Determine the [x, y] coordinate at the center of the cell enclosing the given text.  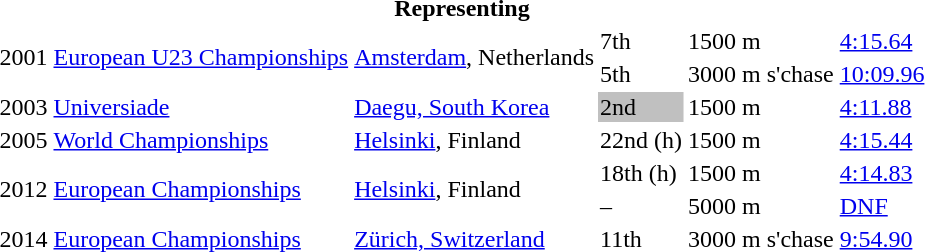
World Championships [201, 140]
18th (h) [642, 173]
Daegu, South Korea [474, 107]
22nd (h) [642, 140]
5th [642, 74]
7th [642, 41]
3000 m s'chase [762, 74]
5000 m [762, 206]
European U23 Championships [201, 58]
Amsterdam, Netherlands [474, 58]
2nd [642, 107]
– [642, 206]
Universiade [201, 107]
European Championships [201, 190]
